Determine the [x, y] coordinate at the center of the cell enclosing the given text.  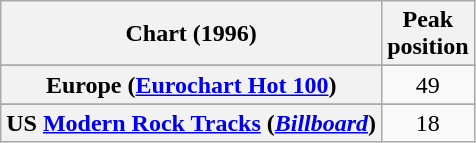
18 [428, 123]
Europe (Eurochart Hot 100) [192, 85]
Chart (1996) [192, 34]
US Modern Rock Tracks (Billboard) [192, 123]
49 [428, 85]
Peakposition [428, 34]
